Extract the [x, y] coordinate from the center of the cell holding the provided text.  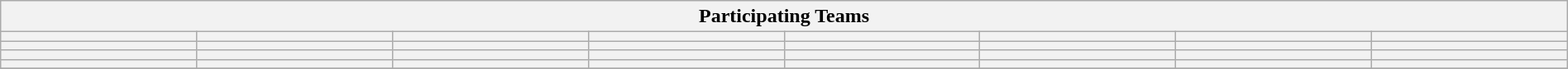
Participating Teams [784, 16]
